From the cell containing the given text, extract its center point as [X, Y] coordinate. 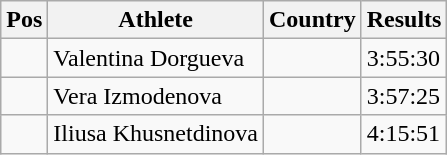
Results [404, 20]
Country [313, 20]
Iliusa Khusnetdinova [156, 134]
Athlete [156, 20]
4:15:51 [404, 134]
3:57:25 [404, 96]
Pos [24, 20]
Valentina Dorgueva [156, 58]
3:55:30 [404, 58]
Vera Izmodenova [156, 96]
